From the cell containing the given text, extract its center point as (x, y) coordinate. 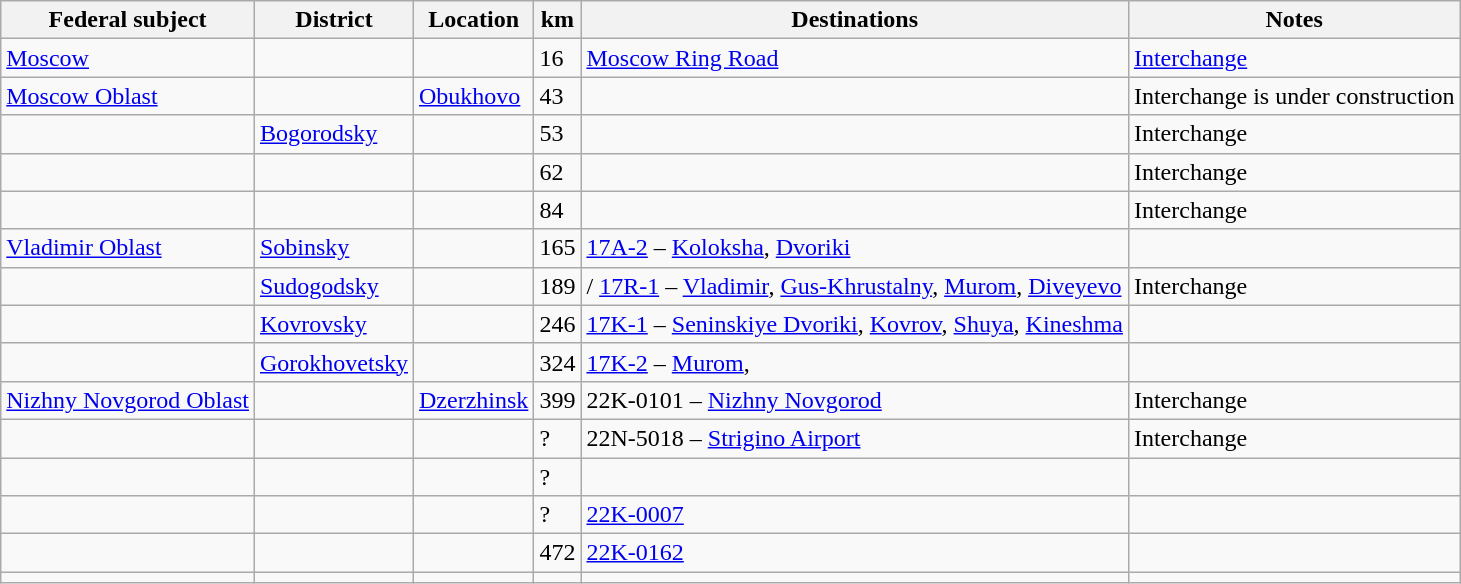
472 (558, 553)
53 (558, 134)
17K-1 – Seninskiye Dvoriki, Kovrov, Shuya, Kineshma (854, 324)
17A-2 – Koloksha, Dvoriki (854, 248)
/ 17R-1 – Vladimir, Gus-Khrustalny, Murom, Diveyevo (854, 286)
km (558, 20)
District (334, 20)
Dzerzhinsk (474, 400)
Bogorodsky (334, 134)
22K-0007 (854, 515)
Sobinsky (334, 248)
22K-0162 (854, 553)
Destinations (854, 20)
Moscow (128, 58)
Kovrovsky (334, 324)
Moscow Oblast (128, 96)
22K-0101 – Nizhny Novgorod (854, 400)
165 (558, 248)
84 (558, 210)
246 (558, 324)
Federal subject (128, 20)
17K-2 – Murom, (854, 362)
Sudogodsky (334, 286)
399 (558, 400)
16 (558, 58)
Obukhovo (474, 96)
324 (558, 362)
Gorokhovetsky (334, 362)
43 (558, 96)
Nizhny Novgorod Oblast (128, 400)
189 (558, 286)
62 (558, 172)
Interchange is under construction (1294, 96)
Vladimir Oblast (128, 248)
22N-5018 – Strigino Airport (854, 438)
Location (474, 20)
Moscow Ring Road (854, 58)
Notes (1294, 20)
